Provide the (x, y) coordinate of the cell's center where the given text is located.  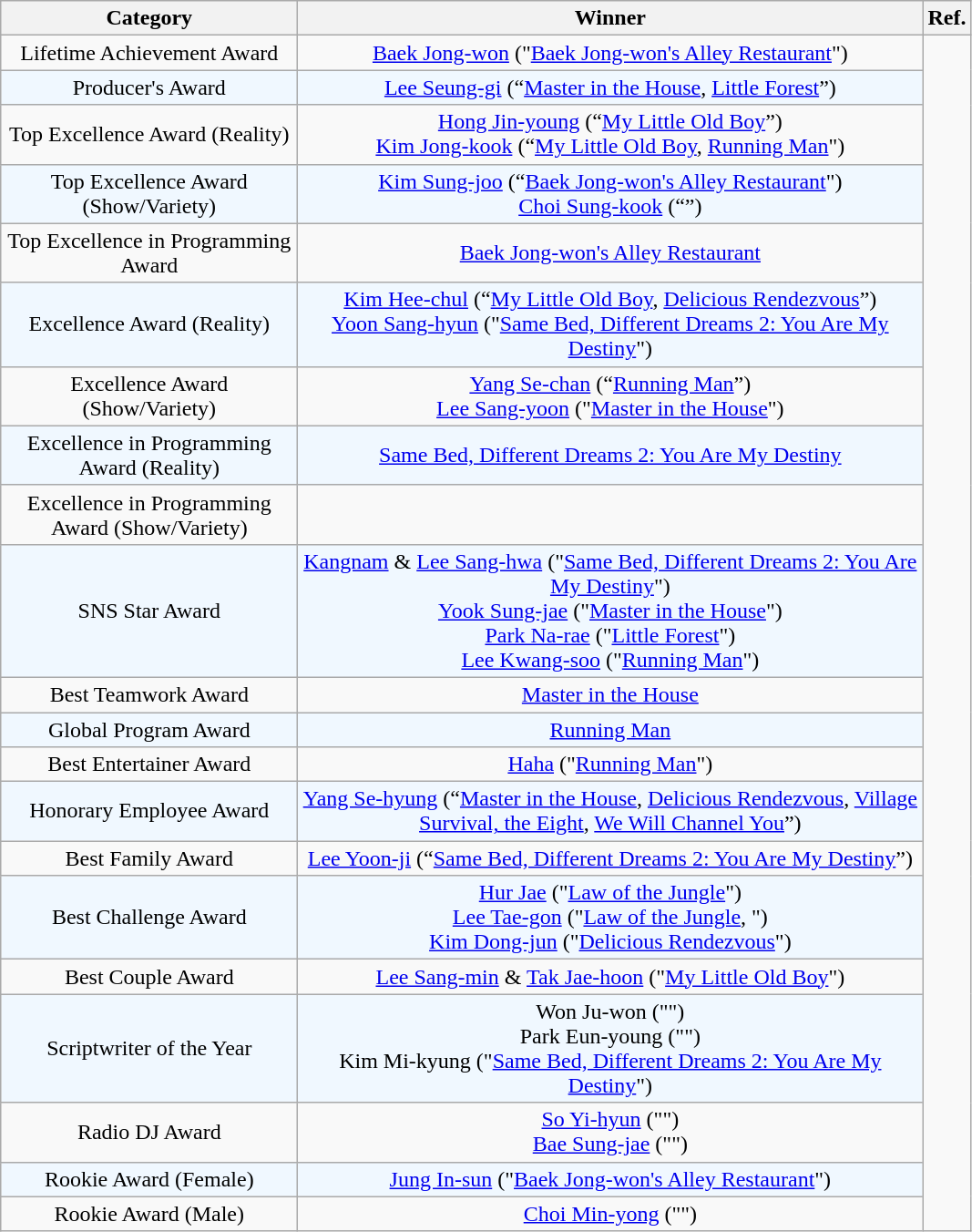
Yang Se-hyung (“Master in the House, Delicious Rendezvous, Village Survival, the Eight, We Will Channel You”) (610, 811)
So Yi-hyun ("")Bae Sung-jae ("") (610, 1132)
Lee Yoon-ji (“Same Bed, Different Dreams 2: You Are My Destiny”) (610, 858)
Won Ju-won ("")Park Eun-young ("")Kim Mi-kyung ("Same Bed, Different Dreams 2: You Are My Destiny") (610, 1048)
Scriptwriter of the Year (149, 1048)
Best Challenge Award (149, 918)
Hur Jae ("Law of the Jungle")Lee Tae-gon ("Law of the Jungle, ")Kim Dong-jun ("Delicious Rendezvous") (610, 918)
Lifetime Achievement Award (149, 53)
Top Excellence Award (Show/Variety) (149, 193)
Lee Seung-gi (“Master in the House, Little Forest”) (610, 87)
Running Man (610, 730)
Top Excellence Award (Reality) (149, 135)
Lee Sang-min & Tak Jae-hoon ("My Little Old Boy") (610, 977)
Rookie Award (Female) (149, 1179)
Jung In-sun ("Baek Jong-won's Alley Restaurant") (610, 1179)
Radio DJ Award (149, 1132)
Category (149, 18)
Kim Hee-chul (“My Little Old Boy, Delicious Rendezvous”)Yoon Sang-hyun ("Same Bed, Different Dreams 2: You Are My Destiny") (610, 324)
Same Bed, Different Dreams 2: You Are My Destiny (610, 456)
Master in the House (610, 694)
Hong Jin-young (“My Little Old Boy”)Kim Jong-kook (“My Little Old Boy, Running Man") (610, 135)
Excellence in Programming Award (Show/Variety) (149, 514)
Best Teamwork Award (149, 694)
Excellence Award (Reality) (149, 324)
Ref. (947, 18)
SNS Star Award (149, 611)
Excellence Award (Show/Variety) (149, 395)
Global Program Award (149, 730)
Kim Sung-joo (“Baek Jong-won's Alley Restaurant")Choi Sung-kook (“”) (610, 193)
Best Entertainer Award (149, 765)
Choi Min-yong ("") (610, 1214)
Baek Jong-won's Alley Restaurant (610, 253)
Yang Se-chan (“Running Man”)Lee Sang-yoon ("Master in the House") (610, 395)
Winner (610, 18)
Producer's Award (149, 87)
Rookie Award (Male) (149, 1214)
Top Excellence in Programming Award (149, 253)
Baek Jong-won ("Baek Jong-won's Alley Restaurant") (610, 53)
Best Family Award (149, 858)
Excellence in Programming Award (Reality) (149, 456)
Honorary Employee Award (149, 811)
Best Couple Award (149, 977)
Haha ("Running Man") (610, 765)
